Search for the cell housing the specified text and yield its [X, Y] center coordinate. 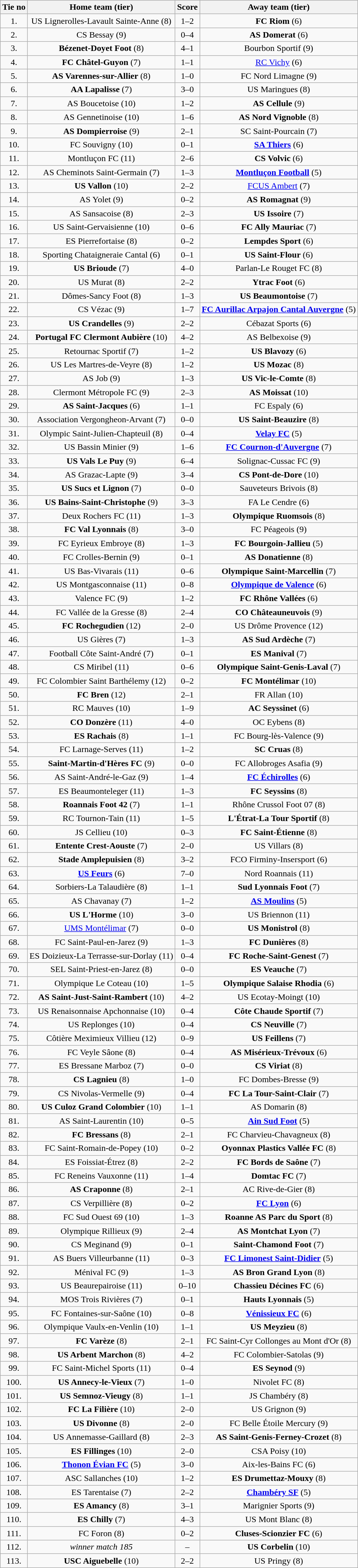
CO Châteauneuvois (9) [278, 612]
15. [14, 213]
US Grignon (9) [278, 1409]
111. [14, 1533]
CS Lagnieu (8) [101, 1080]
AS Saint-Genis-Ferney-Crozet (8) [278, 1437]
US Renaisonnaise Apchonnaise (10) [101, 1011]
FC Eyrieux Embroye (8) [101, 543]
FC Seyssins (8) [278, 791]
FC Saint-Romain-de-Popey (10) [101, 1148]
FC Veyle Sâone (8) [101, 1052]
FC Belle Étoile Mercury (9) [278, 1423]
FCUS Ambert (7) [278, 186]
FC Vallée de la Gresse (8) [101, 612]
26. [14, 364]
winner match 185 [101, 1547]
US Pringy (8) [278, 1561]
51. [14, 708]
FC La Filière (10) [101, 1409]
40. [14, 557]
FA Le Cendre (6) [278, 502]
Parlan-Le Rouget FC (8) [278, 268]
AC Seyssinet (6) [278, 708]
AS Boucetoise (10) [101, 103]
50. [14, 695]
US Arbent Marchon (8) [101, 1355]
ASC Sallanches (10) [101, 1478]
FC Allobroges Asafia (9) [278, 763]
US Mozac (8) [278, 364]
US Replonges (10) [101, 1024]
67. [14, 928]
0–5 [187, 1121]
97. [14, 1341]
AS Domarin (8) [278, 1107]
107. [14, 1478]
Sporting Chataigneraie Cantal (6) [101, 255]
79. [14, 1093]
4. [14, 62]
30. [14, 420]
14. [14, 200]
– [187, 1547]
USC Aiguebelle (10) [101, 1561]
RC Tournon-Tain (11) [101, 818]
60. [14, 832]
24. [14, 337]
RC Vichy (6) [278, 62]
54. [14, 750]
Saint-Chamond Foot (7) [278, 1244]
37. [14, 516]
US Briennon (11) [278, 915]
FCO Firminy-Insersport (6) [278, 860]
Vénissieux FC (6) [278, 1313]
FC Sud Ouest 69 (10) [101, 1217]
AS Saint-André-le-Gaz (9) [101, 777]
AS Moulins (5) [278, 901]
48. [14, 667]
Saint-Martin-d'Hères FC (9) [101, 763]
17. [14, 241]
3–3 [187, 502]
Roanne AS Parc du Sport (8) [278, 1217]
US Murat (8) [101, 282]
77. [14, 1066]
1–9 [187, 708]
CS Pont-de-Dore (10) [278, 475]
FC Foron (8) [101, 1533]
AS Misérieux-Trévoux (6) [278, 1052]
70. [14, 969]
4–1 [187, 48]
ES Pierrefortaise (8) [101, 241]
Aix-les-Bains FC (6) [278, 1464]
ES Beaumonteleger (11) [101, 791]
74. [14, 1024]
1. [14, 21]
AS Domerat (6) [278, 35]
US Corbelin (10) [278, 1547]
58. [14, 804]
US Sucs et Lignon (7) [101, 488]
95. [14, 1313]
3–4 [187, 475]
63. [14, 873]
US Annecy-le-Vieux (7) [101, 1382]
16. [14, 227]
US Brioude (7) [101, 268]
FC Cournon-d'Auvergne (7) [278, 447]
FR Allan (10) [278, 695]
ES Foissiat-Étrez (8) [101, 1162]
34. [14, 475]
AS Cellule (9) [278, 103]
US Saint-Flour (6) [278, 255]
FC Bressans (8) [101, 1135]
CS Viriat (8) [278, 1066]
Côtière Meximieux Villieu (12) [101, 1038]
ES Amancy (8) [101, 1506]
ES Manival (7) [278, 653]
FC Larnage-Serves (11) [101, 750]
US Ecotay-Moingt (10) [278, 997]
3. [14, 48]
Stade Amplepuisien (8) [101, 860]
AS Bron Grand Lyon (8) [278, 1272]
23. [14, 323]
Velay FC (5) [278, 433]
US Beaurepairoise (11) [101, 1286]
OC Eybens (8) [278, 722]
FC Roche-Saint-Genest (7) [278, 956]
Nivolet FC (8) [278, 1382]
113. [14, 1561]
39. [14, 543]
20. [14, 282]
AS Romagnat (9) [278, 200]
88. [14, 1217]
80. [14, 1107]
86. [14, 1189]
FC Charvieu-Chavagneux (8) [278, 1135]
Olympique Saint-Marcellin (7) [278, 571]
US Feurs (6) [101, 873]
US Blavozy (6) [278, 351]
CS Neuville (7) [278, 1024]
2–6 [187, 158]
Hauts Lyonnais (5) [278, 1300]
AS Montchat Lyon (7) [278, 1231]
AS Nord Vignoble (8) [278, 117]
85. [14, 1176]
US Issoire (7) [278, 213]
FC Varèze (8) [101, 1341]
AA Lapalisse (7) [101, 90]
US Maringues (8) [278, 90]
FC Nord Limagne (9) [278, 76]
AS Moissat (10) [278, 392]
33. [14, 461]
FC Rochegudien (12) [101, 626]
3–1 [187, 1506]
Football Côte Saint-André (7) [101, 653]
FC Reneins Vauxonne (11) [101, 1176]
Olympique Rillieux (9) [101, 1231]
Bourbon Sportif (9) [278, 48]
AS Sud Ardèche (7) [278, 640]
32. [14, 447]
69. [14, 956]
AS Craponne (8) [101, 1189]
FC La Tour-Saint-Clair (7) [278, 1093]
83. [14, 1148]
12. [14, 172]
US Culoz Grand Colombier (10) [101, 1107]
ES Drumettaz-Mouxy (8) [278, 1478]
46. [14, 640]
CS Nivolas-Vermelle (9) [101, 1093]
66. [14, 915]
CS Volvic (6) [278, 158]
CS Vézac (9) [101, 310]
43. [14, 598]
87. [14, 1203]
AS Yolet (9) [101, 200]
ES Fillinges (10) [101, 1451]
Côte Chaude Sportif (7) [278, 1011]
94. [14, 1300]
3–2 [187, 860]
AS Saint-Laurentin (10) [101, 1121]
AS Grazac-Lapte (9) [101, 475]
6–4 [187, 461]
US Beaumontoise (7) [278, 296]
US Villars (8) [278, 846]
US Meyzieu (8) [278, 1327]
AS Chavanay (7) [101, 901]
L'Étrat-La Tour Sportif (8) [278, 818]
US Montgasconnaise (11) [101, 584]
109. [14, 1506]
Sauveteurs Brivois (8) [278, 488]
US Vic-le-Comte (8) [278, 378]
29. [14, 406]
US Feillens (7) [278, 1038]
42. [14, 584]
10. [14, 144]
SA Thiers (6) [278, 144]
44. [14, 612]
59. [14, 818]
Oyonnax Plastics Vallée FC (8) [278, 1148]
36. [14, 502]
FC Péageois (9) [278, 530]
101. [14, 1396]
19. [14, 268]
JS Chambéry (8) [278, 1396]
Away team (tier) [278, 7]
FC Aurillac Arpajon Cantal Auvergne (5) [278, 310]
Valence FC (9) [101, 598]
ES Veauche (7) [278, 969]
8. [14, 117]
Cluses-Scionzier FC (6) [278, 1533]
Olympique Le Coteau (10) [101, 983]
US Crandelles (9) [101, 323]
ES Doizieux-La Terrasse-sur-Dorlay (11) [101, 956]
FC Lyon (6) [278, 1203]
RC Mauves (10) [101, 708]
CS Bessay (9) [101, 35]
Olympic Saint-Julien-Chapteuil (8) [101, 433]
FC Ally Mauriac (7) [278, 227]
0–10 [187, 1286]
AS Sansacoise (8) [101, 213]
FC Limonest Saint-Didier (5) [278, 1258]
FC Rhône Vallées (6) [278, 598]
FC Souvigny (10) [101, 144]
Olympique Salaise Rhodia (6) [278, 983]
Chassieu Décines FC (6) [278, 1286]
US Bassin Minier (9) [101, 447]
CS Miribel (11) [101, 667]
47. [14, 653]
Sud Lyonnais Foot (7) [278, 887]
Olympique de Valence (6) [278, 584]
FC Riom (6) [278, 21]
96. [14, 1327]
AS Saint-Just-Saint-Rambert (10) [101, 997]
0–9 [187, 1038]
UMS Montélimar (7) [101, 928]
Olympique Vaulx-en-Venlin (10) [101, 1327]
US Bains-Saint-Christophe (9) [101, 502]
64. [14, 887]
112. [14, 1547]
CS Meginand (9) [101, 1244]
AS Varennes-sur-Allier (8) [101, 76]
MOS Trois Rivières (7) [101, 1300]
AS Buers Villeurbanne (11) [101, 1258]
Roannais Foot 42 (7) [101, 804]
75. [14, 1038]
41. [14, 571]
FC Bourg-lès-Valence (9) [278, 736]
55. [14, 763]
76. [14, 1052]
Home team (tier) [101, 7]
FC Colombier Saint Barthélemy (12) [101, 681]
FC Val Lyonnais (8) [101, 530]
ES Tarentaise (7) [101, 1492]
7–0 [187, 873]
FC Colombier-Satolas (9) [278, 1355]
US Monistrol (8) [278, 928]
Retournac Sportif (7) [101, 351]
91. [14, 1258]
71. [14, 983]
6. [14, 90]
25. [14, 351]
FC Saint-Paul-en-Jarez (9) [101, 942]
FC Dombes-Bresse (9) [278, 1080]
ES Seynod (9) [278, 1368]
Cébazat Sports (6) [278, 323]
SEL Saint-Priest-en-Jarez (8) [101, 969]
US Divonne (8) [101, 1423]
84. [14, 1162]
Tie no [14, 7]
AS Saint-Jacques (6) [101, 406]
FC Montélimar (10) [278, 681]
FC Fontaines-sur-Saône (10) [101, 1313]
82. [14, 1135]
CS Verpillière (8) [101, 1203]
38. [14, 530]
Deux Rochers FC (11) [101, 516]
Entente Crest-Aouste (7) [101, 846]
US Mont Blanc (8) [278, 1520]
US Annemasse-Gaillard (8) [101, 1437]
Score [187, 7]
AC Rive-de-Gier (8) [278, 1189]
FC Saint-Étienne (8) [278, 832]
Nord Roannais (11) [278, 873]
Solignac-Cussac FC (9) [278, 461]
AS Job (9) [101, 378]
Chambéry SF (5) [278, 1492]
AS Gennetinoise (10) [101, 117]
35. [14, 488]
Lempdes Sport (6) [278, 241]
99. [14, 1368]
ES Chilly (7) [101, 1520]
Rhône Crussol Foot 07 (8) [278, 804]
AS Cheminots Saint-Germain (7) [101, 172]
61. [14, 846]
1–7 [187, 310]
11. [14, 158]
13. [14, 186]
US Drôme Provence (12) [278, 626]
FC Bren (12) [101, 695]
21. [14, 296]
7. [14, 103]
US Bas-Vivarais (11) [101, 571]
98. [14, 1355]
104. [14, 1437]
US Vals Le Puy (9) [101, 461]
US Vallon (10) [101, 186]
FC Châtel-Guyon (7) [101, 62]
FC Crolles-Bernin (9) [101, 557]
SC Saint-Pourcain (7) [278, 131]
78. [14, 1080]
45. [14, 626]
2. [14, 35]
CSA Poisy (10) [278, 1451]
100. [14, 1382]
18. [14, 255]
Montluçon Football (5) [278, 172]
89. [14, 1231]
FC Espaly (6) [278, 406]
AS Belbexoise (9) [278, 337]
52. [14, 722]
68. [14, 942]
US Lignerolles-Lavault Sainte-Anne (8) [101, 21]
28. [14, 392]
Olympique Ruomsois (8) [278, 516]
22. [14, 310]
Dômes-Sancy Foot (8) [101, 296]
Clermont Métropole FC (9) [101, 392]
AS Donatienne (8) [278, 557]
110. [14, 1520]
ES Bressane Marboz (7) [101, 1066]
US Gières (7) [101, 640]
Bézenet-Doyet Foot (8) [101, 48]
Domtac FC (7) [278, 1176]
JS Cellieu (10) [101, 832]
93. [14, 1286]
Portugal FC Clermont Aubière (10) [101, 337]
106. [14, 1464]
90. [14, 1244]
27. [14, 378]
Montluçon FC (11) [101, 158]
CO Donzère (11) [101, 722]
FC Bourgoin-Jallieu (5) [278, 543]
AS Dompierroise (9) [101, 131]
FC Bords de Saône (7) [278, 1162]
Sorbiers-La Talaudière (8) [101, 887]
FC Saint-Cyr Collonges au Mont d'Or (8) [278, 1341]
62. [14, 860]
73. [14, 1011]
Marignier Sports (9) [278, 1506]
102. [14, 1409]
US L'Horme (10) [101, 915]
65. [14, 901]
105. [14, 1451]
81. [14, 1121]
Association Vergongheon-Arvant (7) [101, 420]
Ytrac Foot (6) [278, 282]
9. [14, 131]
5. [14, 76]
SC Cruas (8) [278, 750]
ES Rachais (8) [101, 736]
FC Échirolles (6) [278, 777]
US Saint-Gervaisienne (10) [101, 227]
103. [14, 1423]
US Semnoz-Vieugy (8) [101, 1396]
Ménival FC (9) [101, 1272]
92. [14, 1272]
4–3 [187, 1520]
FC Dunières (8) [278, 942]
US Les Martres-de-Veyre (8) [101, 364]
49. [14, 681]
57. [14, 791]
108. [14, 1492]
Thonon Évian FC (5) [101, 1464]
53. [14, 736]
US Saint-Beauzire (8) [278, 420]
Ain Sud Foot (5) [278, 1121]
31. [14, 433]
Olympique Saint-Genis-Laval (7) [278, 667]
56. [14, 777]
FC Saint-Michel Sports (11) [101, 1368]
72. [14, 997]
